Identify which cell holds the provided text, then report its [x, y] central coordinate. 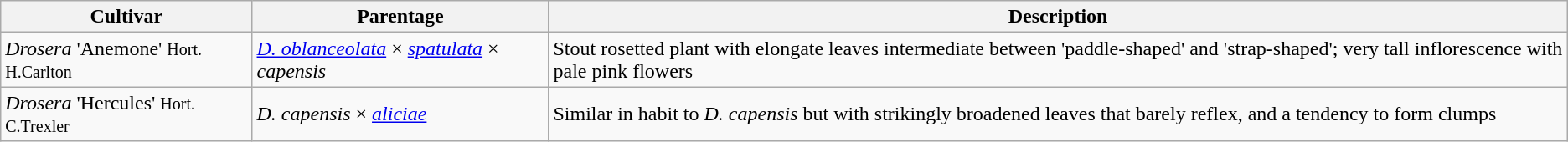
Similar in habit to D. capensis but with strikingly broadened leaves that barely reflex, and a tendency to form clumps [1058, 114]
Drosera 'Anemone' Hort. H.Carlton [126, 60]
Parentage [400, 17]
Cultivar [126, 17]
D. capensis × aliciae [400, 114]
Description [1058, 17]
D. oblanceolata × spatulata × capensis [400, 60]
Stout rosetted plant with elongate leaves intermediate between 'paddle-shaped' and 'strap-shaped'; very tall inflorescence with pale pink flowers [1058, 60]
Drosera 'Hercules' Hort. C.Trexler [126, 114]
